Capture the cell that displays the provided text and extract its (X, Y) central coordinate. 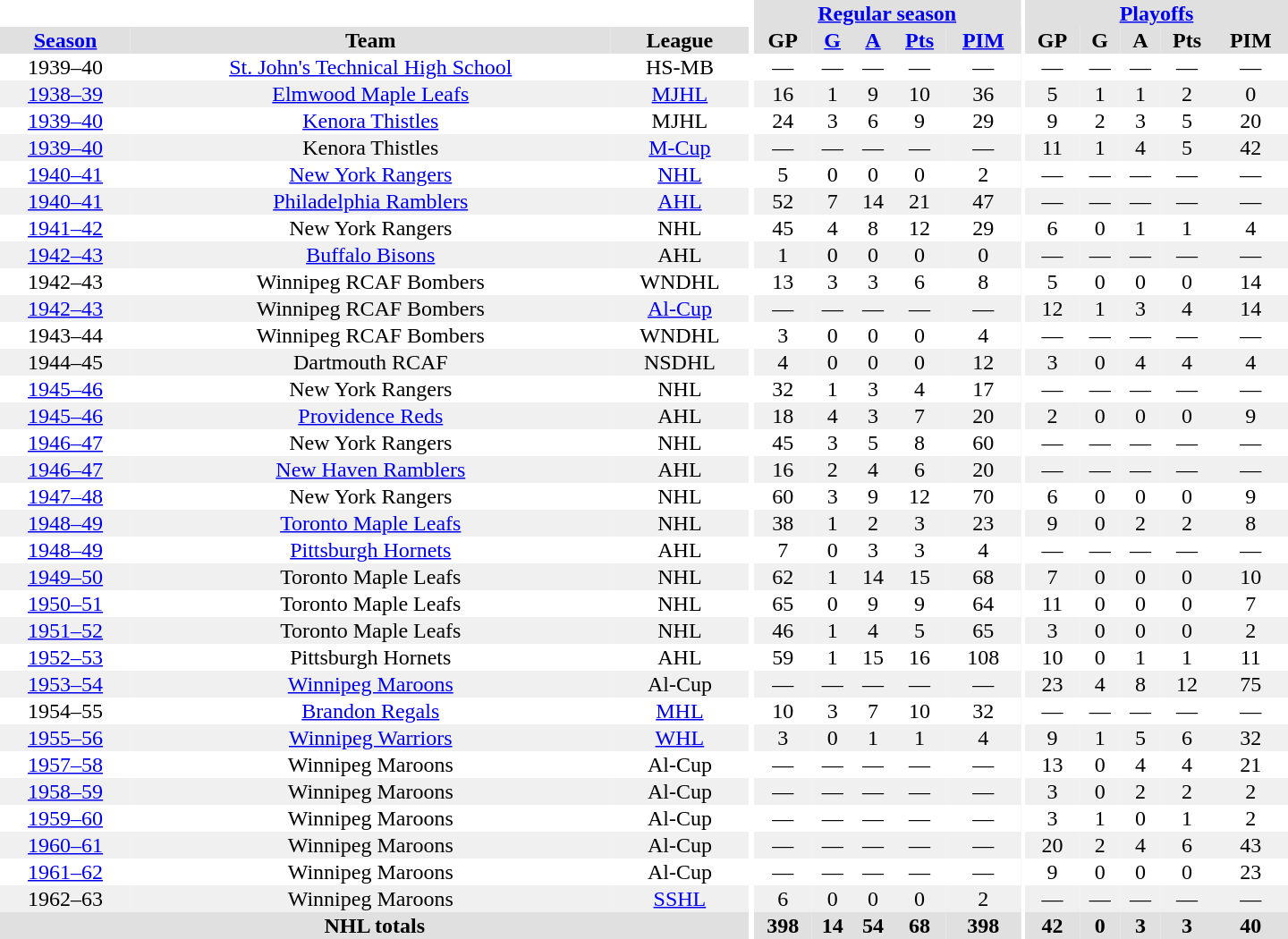
1954–55 (65, 711)
1953–54 (65, 684)
NSDHL (680, 362)
52 (784, 201)
24 (784, 121)
1952–53 (65, 657)
18 (784, 416)
Providence Reds (370, 416)
Elmwood Maple Leafs (370, 94)
MHL (680, 711)
Team (370, 40)
64 (984, 604)
108 (984, 657)
17 (984, 389)
70 (984, 496)
Winnipeg Warriors (370, 738)
46 (784, 630)
League (680, 40)
1943–44 (65, 335)
Dartmouth RCAF (370, 362)
62 (784, 577)
54 (873, 926)
59 (784, 657)
M-Cup (680, 148)
Philadelphia Ramblers (370, 201)
1941–42 (65, 228)
HS-MB (680, 67)
1947–48 (65, 496)
1957–58 (65, 765)
SSHL (680, 899)
1961–62 (65, 872)
1938–39 (65, 94)
75 (1250, 684)
NHL totals (374, 926)
Brandon Regals (370, 711)
1949–50 (65, 577)
1959–60 (65, 818)
1951–52 (65, 630)
Playoffs (1157, 13)
1958–59 (65, 791)
Season (65, 40)
St. John's Technical High School (370, 67)
40 (1250, 926)
1950–51 (65, 604)
1955–56 (65, 738)
New Haven Ramblers (370, 469)
Buffalo Bisons (370, 255)
36 (984, 94)
47 (984, 201)
43 (1250, 845)
1960–61 (65, 845)
38 (784, 523)
Regular season (887, 13)
1962–63 (65, 899)
1944–45 (65, 362)
WHL (680, 738)
